Find where the given text appears and provide that cell's center as (X, Y) coordinate. 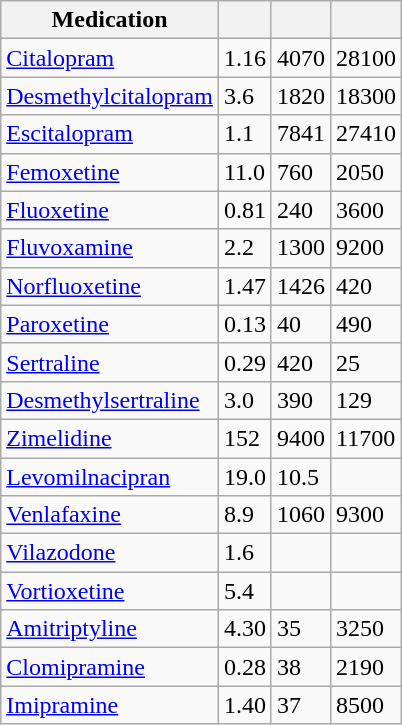
0.13 (244, 324)
1820 (300, 96)
1.16 (244, 58)
9200 (366, 248)
35 (300, 629)
1.6 (244, 553)
Fluvoxamine (110, 248)
129 (366, 400)
18300 (366, 96)
Amitriptyline (110, 629)
5.4 (244, 591)
Zimelidine (110, 438)
Venlafaxine (110, 515)
Fluoxetine (110, 210)
4.30 (244, 629)
2050 (366, 172)
1.40 (244, 705)
1300 (300, 248)
Citalopram (110, 58)
490 (366, 324)
Sertraline (110, 362)
760 (300, 172)
40 (300, 324)
25 (366, 362)
390 (300, 400)
1.1 (244, 134)
3.6 (244, 96)
37 (300, 705)
Desmethylcitalopram (110, 96)
8500 (366, 705)
0.29 (244, 362)
Femoxetine (110, 172)
1060 (300, 515)
Escitalopram (110, 134)
11.0 (244, 172)
Clomipramine (110, 667)
3600 (366, 210)
28100 (366, 58)
3250 (366, 629)
27410 (366, 134)
152 (244, 438)
1426 (300, 286)
Paroxetine (110, 324)
19.0 (244, 477)
Levomilnacipran (110, 477)
7841 (300, 134)
Imipramine (110, 705)
2190 (366, 667)
0.28 (244, 667)
11700 (366, 438)
10.5 (300, 477)
4070 (300, 58)
Norfluoxetine (110, 286)
38 (300, 667)
9300 (366, 515)
Vortioxetine (110, 591)
3.0 (244, 400)
0.81 (244, 210)
Desmethylsertraline (110, 400)
Vilazodone (110, 553)
9400 (300, 438)
8.9 (244, 515)
Medication (110, 20)
240 (300, 210)
2.2 (244, 248)
1.47 (244, 286)
